Determine the (x, y) coordinate at the center of the cell enclosing the given text.  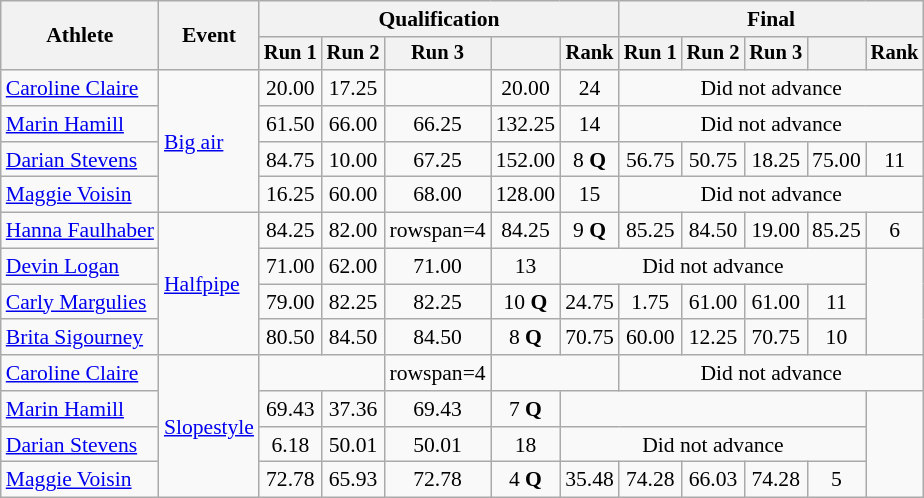
24 (590, 88)
Carly Margulies (80, 302)
Devin Logan (80, 267)
75.00 (836, 160)
128.00 (526, 195)
Brita Sigourney (80, 338)
61.50 (290, 124)
68.00 (437, 195)
65.93 (354, 480)
7 Q (526, 409)
Athlete (80, 36)
12.25 (714, 338)
16.25 (290, 195)
Hanna Faulhaber (80, 231)
Big air (209, 141)
10 Q (526, 302)
66.00 (354, 124)
1.75 (650, 302)
84.75 (290, 160)
66.25 (437, 124)
Final (771, 19)
Halfpipe (209, 284)
24.75 (590, 302)
67.25 (437, 160)
Slopestyle (209, 426)
6 (895, 231)
18 (526, 445)
66.03 (714, 480)
79.00 (290, 302)
15 (590, 195)
4 Q (526, 480)
62.00 (354, 267)
Event (209, 36)
56.75 (650, 160)
35.48 (590, 480)
19.00 (776, 231)
9 Q (590, 231)
14 (590, 124)
152.00 (526, 160)
Qualification (439, 19)
6.18 (290, 445)
80.50 (290, 338)
37.36 (354, 409)
50.75 (714, 160)
132.25 (526, 124)
10 (836, 338)
82.00 (354, 231)
13 (526, 267)
5 (836, 480)
10.00 (354, 160)
18.25 (776, 160)
17.25 (354, 88)
